Search for the cell housing the specified text and yield its [x, y] center coordinate. 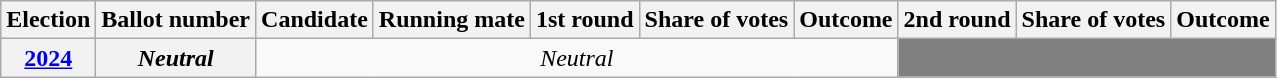
Election [48, 20]
Running mate [452, 20]
1st round [584, 20]
Ballot number [176, 20]
Candidate [315, 20]
2024 [48, 58]
2nd round [957, 20]
